Detect which cell encompasses the target text, then output its (X, Y) center coordinate. 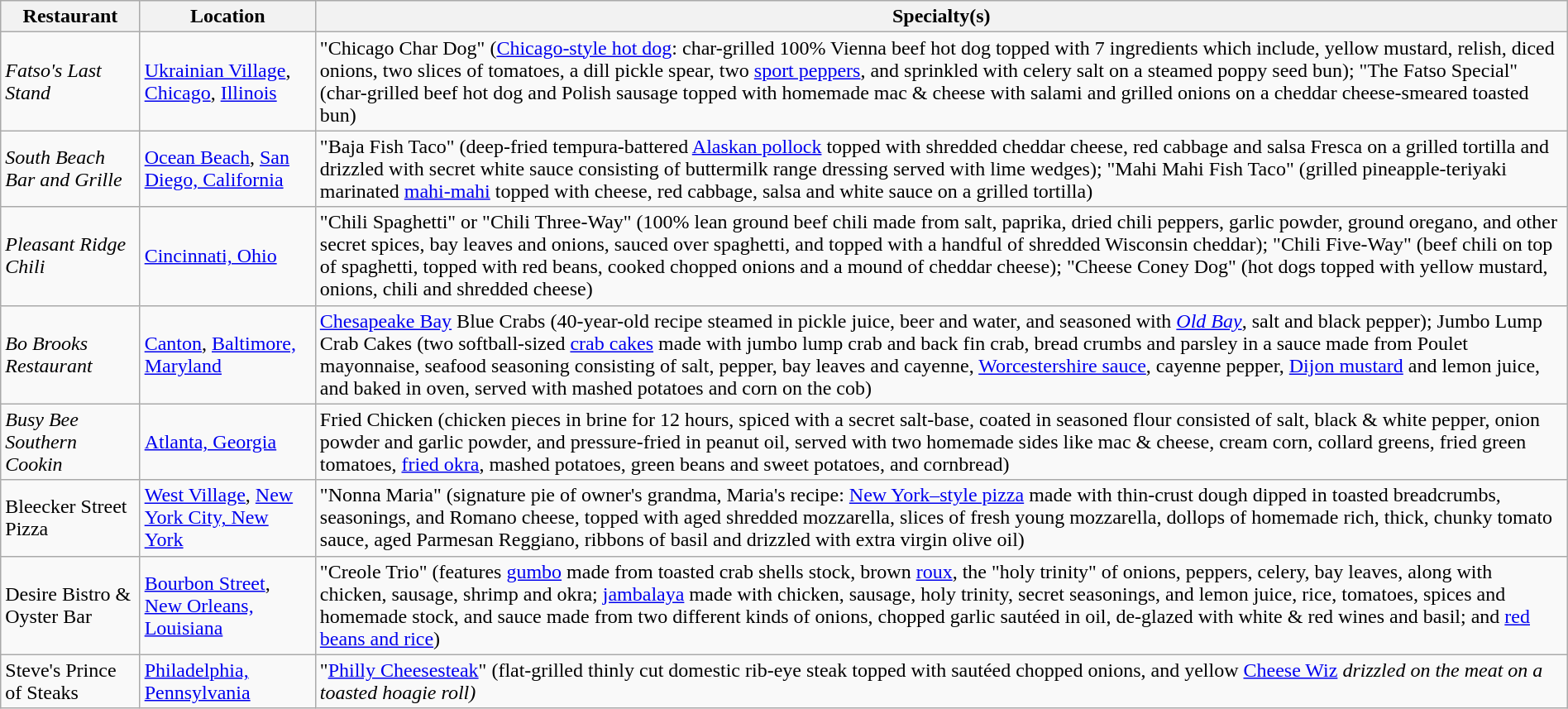
Bourbon Street, New Orleans, Louisiana (227, 606)
Canton, Baltimore, Maryland (227, 354)
Bo Brooks Restaurant (70, 354)
Philadelphia, Pennsylvania (227, 682)
Pleasant Ridge Chili (70, 256)
Fatso's Last Stand (70, 81)
Ocean Beach, San Diego, California (227, 169)
Ukrainian Village, Chicago, Illinois (227, 81)
Steve's Prince of Steaks (70, 682)
Restaurant (70, 17)
Cincinnati, Ohio (227, 256)
South Beach Bar and Grille (70, 169)
Bleecker Street Pizza (70, 518)
Busy Bee Southern Cookin (70, 442)
Specialty(s) (941, 17)
Atlanta, Georgia (227, 442)
West Village, New York City, New York (227, 518)
Desire Bistro & Oyster Bar (70, 606)
Location (227, 17)
